Search for the cell housing the specified text and yield its [x, y] center coordinate. 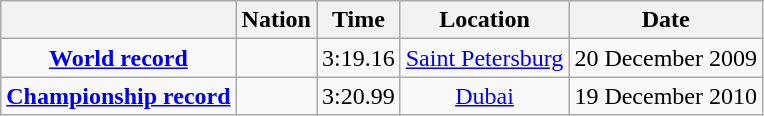
Location [484, 20]
World record [118, 58]
3:19.16 [358, 58]
Date [666, 20]
Time [358, 20]
19 December 2010 [666, 96]
Nation [276, 20]
20 December 2009 [666, 58]
Championship record [118, 96]
Dubai [484, 96]
Saint Petersburg [484, 58]
3:20.99 [358, 96]
